Return the (X, Y) coordinate for the center point of the cell that contains the specified text.  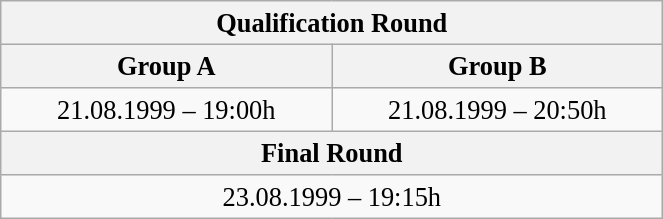
Final Round (332, 153)
21.08.1999 – 19:00h (166, 109)
21.08.1999 – 20:50h (498, 109)
Group A (166, 66)
23.08.1999 – 19:15h (332, 197)
Qualification Round (332, 22)
Group B (498, 66)
